Return [X, Y] of the center of cell containing provided text 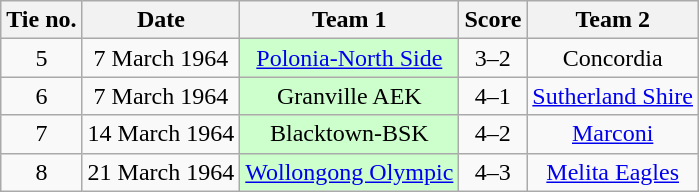
Team 2 [613, 20]
Marconi [613, 134]
8 [42, 172]
4–2 [493, 134]
Melita Eagles [613, 172]
4–1 [493, 96]
Team 1 [350, 20]
Date [161, 20]
Polonia-North Side [350, 58]
Sutherland Shire [613, 96]
Concordia [613, 58]
6 [42, 96]
Tie no. [42, 20]
Granville AEK [350, 96]
4–3 [493, 172]
21 March 1964 [161, 172]
3–2 [493, 58]
Blacktown-BSK [350, 134]
Score [493, 20]
14 March 1964 [161, 134]
Wollongong Olympic [350, 172]
7 [42, 134]
5 [42, 58]
